For the text-containing cell, return its midpoint in (x, y) coordinate format. 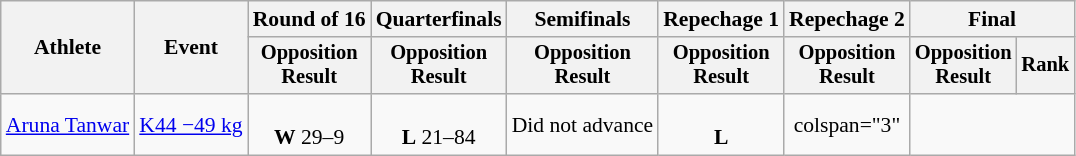
colspan="3" (847, 124)
L (721, 124)
Event (190, 48)
Rank (1045, 66)
W 29–9 (310, 124)
Repechage 2 (847, 19)
Final (992, 19)
L 21–84 (439, 124)
Semifinals (583, 19)
Repechage 1 (721, 19)
Did not advance (583, 124)
Aruna Tanwar (68, 124)
Athlete (68, 48)
Round of 16 (310, 19)
Quarterfinals (439, 19)
K44 −49 kg (190, 124)
